Search for the cell housing the specified text and yield its (X, Y) center coordinate. 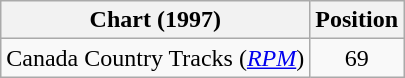
Chart (1997) (156, 20)
Position (357, 20)
Canada Country Tracks (RPM) (156, 58)
69 (357, 58)
